For the text-containing cell, return its midpoint in (X, Y) coordinate format. 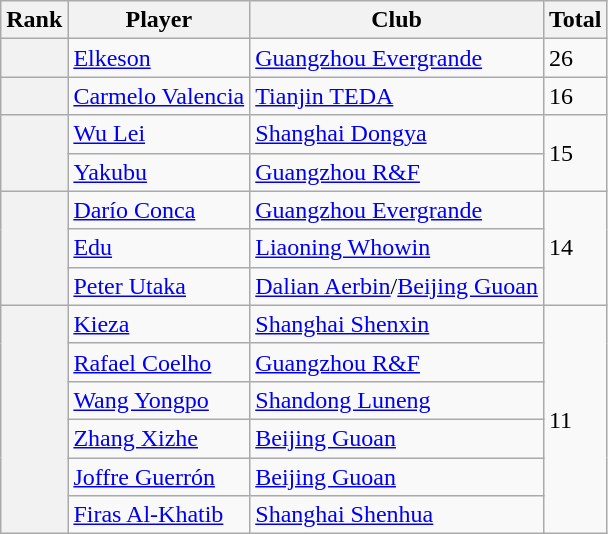
Elkeson (159, 58)
Club (397, 20)
Darío Conca (159, 210)
Kieza (159, 324)
Wu Lei (159, 134)
Rank (34, 20)
16 (575, 96)
Zhang Xizhe (159, 438)
26 (575, 58)
Dalian Aerbin/Beijing Guoan (397, 286)
Liaoning Whowin (397, 248)
Joffre Guerrón (159, 477)
Shanghai Dongya (397, 134)
Tianjin TEDA (397, 96)
Rafael Coelho (159, 362)
Yakubu (159, 172)
Total (575, 20)
Carmelo Valencia (159, 96)
Edu (159, 248)
Firas Al-Khatib (159, 515)
Wang Yongpo (159, 400)
Shanghai Shenhua (397, 515)
Shandong Luneng (397, 400)
Shanghai Shenxin (397, 324)
Player (159, 20)
14 (575, 248)
15 (575, 153)
Peter Utaka (159, 286)
11 (575, 419)
